Return the [X, Y] coordinate for the center point of the cell that contains the specified text.  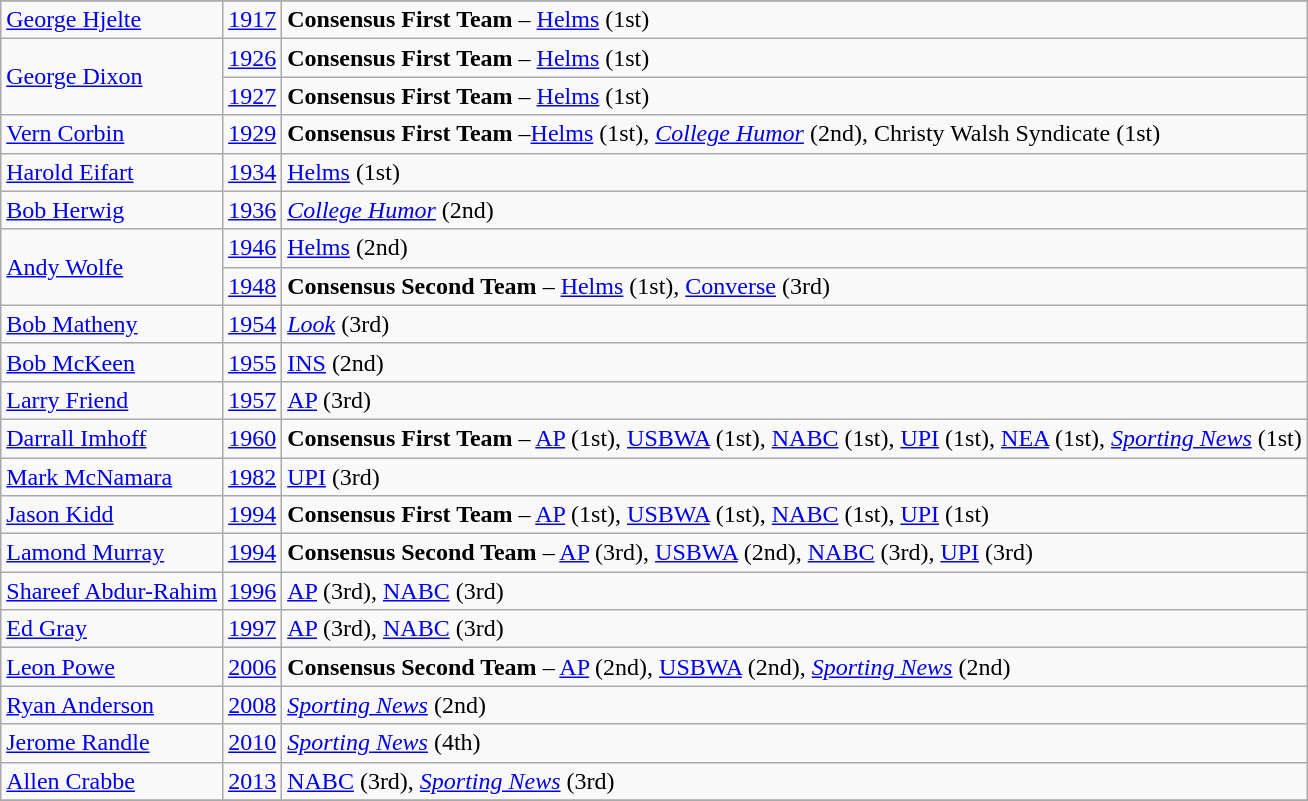
George Dixon [112, 77]
1927 [252, 96]
Consensus Second Team – AP (2nd), USBWA (2nd), Sporting News (2nd) [795, 667]
Shareef Abdur-Rahim [112, 591]
Darrall Imhoff [112, 438]
Andy Wolfe [112, 267]
Larry Friend [112, 400]
George Hjelte [112, 20]
Jason Kidd [112, 515]
Sporting News (2nd) [795, 705]
1934 [252, 172]
Bob McKeen [112, 362]
1929 [252, 134]
1996 [252, 591]
2013 [252, 781]
NABC (3rd), Sporting News (3rd) [795, 781]
1957 [252, 400]
Consensus First Team – AP (1st), USBWA (1st), NABC (1st), UPI (1st), NEA (1st), Sporting News (1st) [795, 438]
2010 [252, 743]
UPI (3rd) [795, 477]
Bob Matheny [112, 324]
Ed Gray [112, 629]
Helms (1st) [795, 172]
INS (2nd) [795, 362]
Consensus Second Team – Helms (1st), Converse (3rd) [795, 286]
1946 [252, 248]
Sporting News (4th) [795, 743]
1936 [252, 210]
Helms (2nd) [795, 248]
1955 [252, 362]
Harold Eifart [112, 172]
2006 [252, 667]
Consensus Second Team – AP (3rd), USBWA (2nd), NABC (3rd), UPI (3rd) [795, 553]
AP (3rd) [795, 400]
Allen Crabbe [112, 781]
1982 [252, 477]
1997 [252, 629]
Consensus First Team – AP (1st), USBWA (1st), NABC (1st), UPI (1st) [795, 515]
Mark McNamara [112, 477]
Lamond Murray [112, 553]
1948 [252, 286]
Look (3rd) [795, 324]
1917 [252, 20]
Ryan Anderson [112, 705]
1960 [252, 438]
Bob Herwig [112, 210]
Consensus First Team –Helms (1st), College Humor (2nd), Christy Walsh Syndicate (1st) [795, 134]
Vern Corbin [112, 134]
College Humor (2nd) [795, 210]
1954 [252, 324]
Leon Powe [112, 667]
Jerome Randle [112, 743]
1926 [252, 58]
2008 [252, 705]
